For the text-containing cell, return its midpoint in (X, Y) coordinate format. 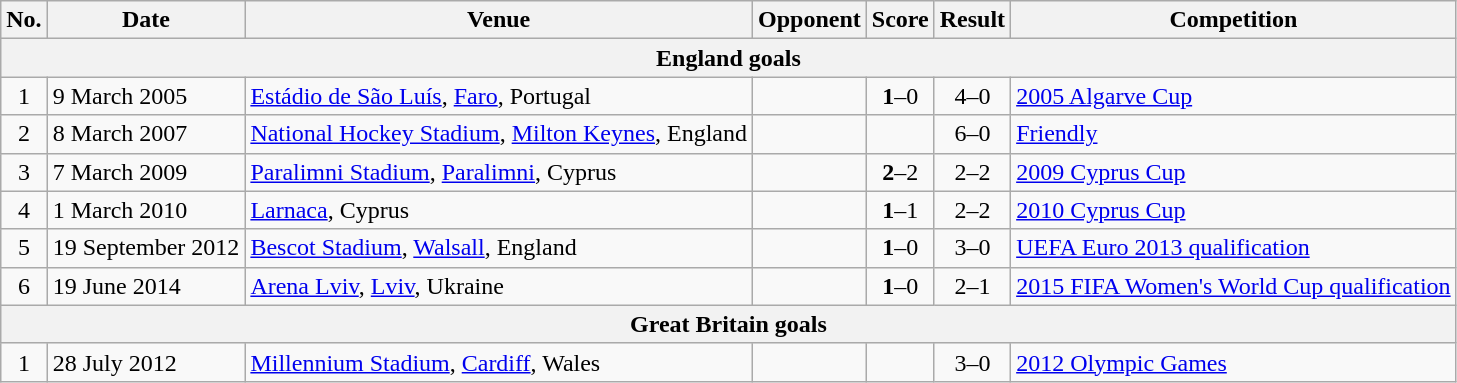
2012 Olympic Games (1234, 362)
2015 FIFA Women's World Cup qualification (1234, 286)
3 (24, 172)
4–0 (972, 96)
No. (24, 20)
Arena Lviv, Lviv, Ukraine (499, 286)
19 June 2014 (146, 286)
1 March 2010 (146, 210)
Paralimni Stadium, Paralimni, Cyprus (499, 172)
28 July 2012 (146, 362)
19 September 2012 (146, 248)
Bescot Stadium, Walsall, England (499, 248)
Competition (1234, 20)
2010 Cyprus Cup (1234, 210)
Friendly (1234, 134)
Date (146, 20)
2009 Cyprus Cup (1234, 172)
1–1 (900, 210)
Venue (499, 20)
5 (24, 248)
Result (972, 20)
UEFA Euro 2013 qualification (1234, 248)
2 (24, 134)
7 March 2009 (146, 172)
Score (900, 20)
Estádio de São Luís, Faro, Portugal (499, 96)
9 March 2005 (146, 96)
England goals (728, 58)
Millennium Stadium, Cardiff, Wales (499, 362)
4 (24, 210)
2005 Algarve Cup (1234, 96)
6 (24, 286)
Opponent (810, 20)
National Hockey Stadium, Milton Keynes, England (499, 134)
Great Britain goals (728, 324)
8 March 2007 (146, 134)
Larnaca, Cyprus (499, 210)
2–1 (972, 286)
6–0 (972, 134)
